Return the [x, y] coordinate for the center point of the cell that contains the specified text.  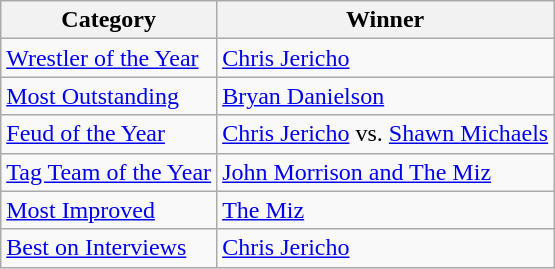
Most Outstanding [109, 96]
John Morrison and The Miz [386, 172]
Feud of the Year [109, 134]
Bryan Danielson [386, 96]
Winner [386, 20]
Category [109, 20]
Chris Jericho vs. Shawn Michaels [386, 134]
Most Improved [109, 210]
Tag Team of the Year [109, 172]
The Miz [386, 210]
Wrestler of the Year [109, 58]
Best on Interviews [109, 248]
